Identify which cell holds the provided text, then report its [x, y] central coordinate. 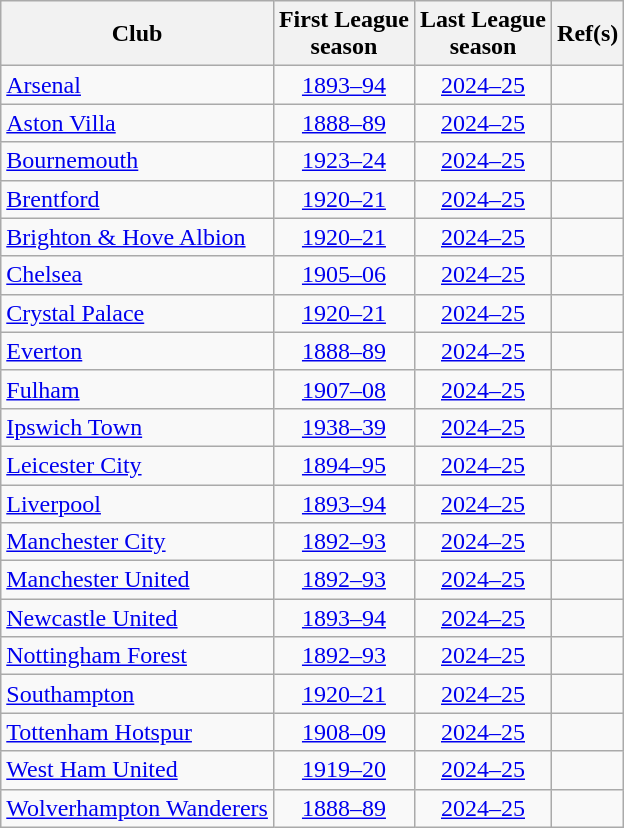
Manchester City [138, 542]
Chelsea [138, 275]
Tottenham Hotspur [138, 732]
Ipswich Town [138, 427]
Aston Villa [138, 123]
West Ham United [138, 770]
1923–24 [344, 161]
Everton [138, 351]
Bournemouth [138, 161]
1908–09 [344, 732]
1905–06 [344, 275]
Brighton & Hove Albion [138, 237]
Nottingham Forest [138, 656]
Manchester United [138, 580]
1919–20 [344, 770]
1938–39 [344, 427]
1894–95 [344, 465]
First Leagueseason [344, 34]
Liverpool [138, 503]
Leicester City [138, 465]
Southampton [138, 694]
Crystal Palace [138, 313]
1907–08 [344, 389]
Wolverhampton Wanderers [138, 808]
Newcastle United [138, 618]
Fulham [138, 389]
Arsenal [138, 85]
Brentford [138, 199]
Club [138, 34]
Ref(s) [588, 34]
Last Leagueseason [482, 34]
